Scan for the cell matching the given text and deliver its [x, y] coordinate at center. 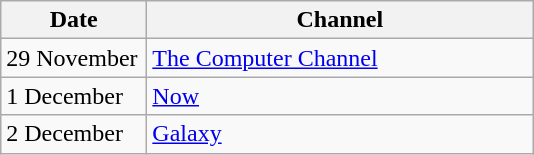
Channel [340, 20]
Now [340, 96]
1 December [74, 96]
The Computer Channel [340, 58]
Galaxy [340, 134]
2 December [74, 134]
Date [74, 20]
29 November [74, 58]
